Capture the cell that displays the provided text and extract its (X, Y) central coordinate. 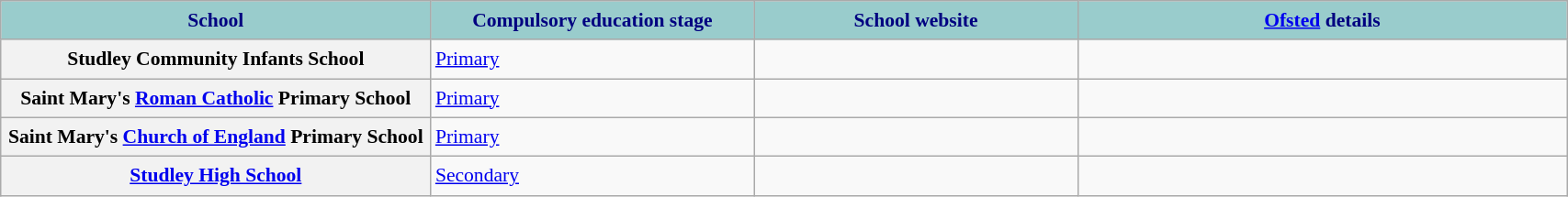
Saint Mary's Roman Catholic Primary School (216, 99)
Ofsted details (1322, 20)
School website (916, 20)
Compulsory education stage (592, 20)
Studley Community Infants School (216, 60)
School (216, 20)
Saint Mary's Church of England Primary School (216, 137)
Studley High School (216, 176)
Secondary (592, 176)
